From the cell containing the given text, extract its center point as (x, y) coordinate. 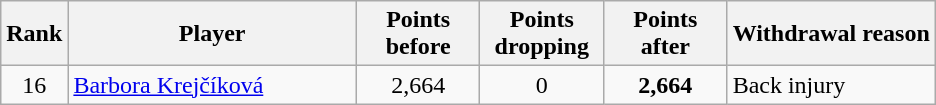
Points after (666, 34)
Barbora Krejčíková (212, 85)
Points dropping (542, 34)
Back injury (831, 85)
Player (212, 34)
Rank (34, 34)
16 (34, 85)
Withdrawal reason (831, 34)
0 (542, 85)
Points before (418, 34)
